Capture the cell that displays the provided text and extract its [X, Y] central coordinate. 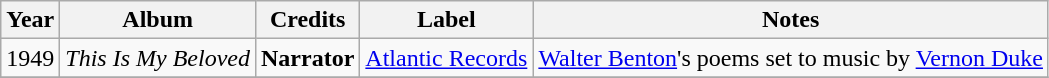
Atlantic Records [446, 58]
Notes [791, 20]
Walter Benton's poems set to music by Vernon Duke [791, 58]
Narrator [307, 58]
Year [30, 20]
Label [446, 20]
Album [158, 20]
1949 [30, 58]
This Is My Beloved [158, 58]
Credits [307, 20]
